Determine the (x, y) coordinate at the center of the cell enclosing the given text.  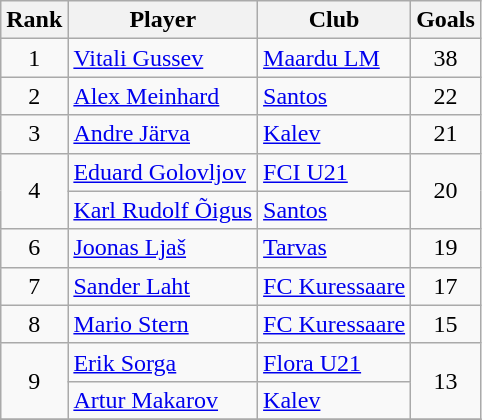
8 (34, 324)
FCI U21 (334, 172)
Mario Stern (163, 324)
Joonas Ljaš (163, 248)
Andre Järva (163, 134)
Player (163, 20)
Alex Meinhard (163, 96)
Maardu LM (334, 58)
Karl Rudolf Õigus (163, 210)
Flora U21 (334, 362)
Goals (446, 20)
6 (34, 248)
2 (34, 96)
Artur Makarov (163, 400)
17 (446, 286)
3 (34, 134)
Vitali Gussev (163, 58)
21 (446, 134)
4 (34, 191)
Tarvas (334, 248)
1 (34, 58)
20 (446, 191)
15 (446, 324)
Club (334, 20)
Rank (34, 20)
7 (34, 286)
Sander Laht (163, 286)
Erik Sorga (163, 362)
9 (34, 381)
38 (446, 58)
13 (446, 381)
19 (446, 248)
Eduard Golovljov (163, 172)
22 (446, 96)
